Scan for the cell matching the given text and deliver its (x, y) coordinate at center. 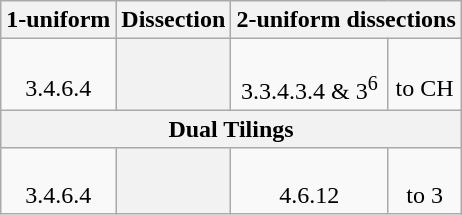
Dissection (174, 20)
1-uniform (58, 20)
2-uniform dissections (346, 20)
to 3 (424, 180)
Dual Tilings (232, 129)
3.3.4.3.4 & 36 (310, 75)
to CH (424, 75)
4.6.12 (310, 180)
